Return [X, Y] of the center of cell containing provided text 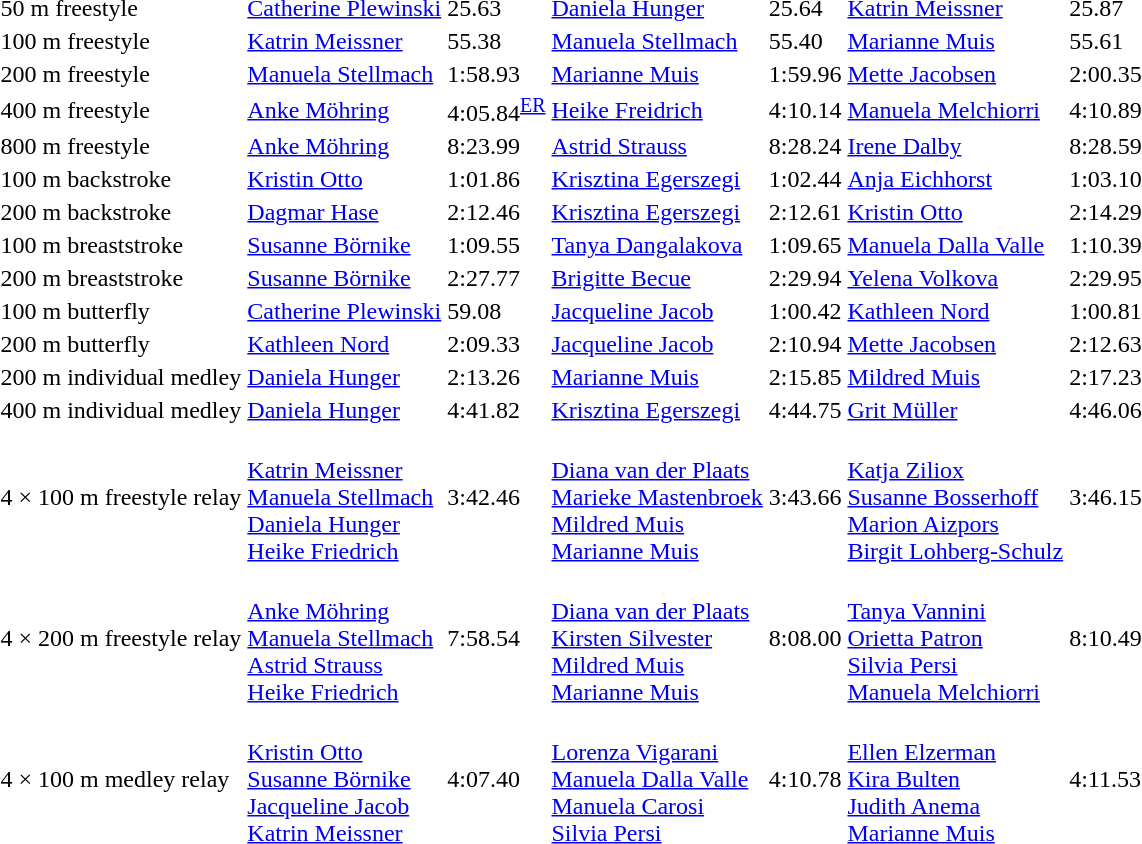
Heike Freidrich [657, 110]
2:27.77 [496, 278]
1:01.86 [496, 179]
Tanya Dangalakova [657, 245]
55.38 [496, 41]
Irene Dalby [956, 146]
4:05.84ER [496, 110]
2:12.61 [805, 212]
4:10.14 [805, 110]
Katja ZilioxSusanne BosserhoffMarion AizporsBirgit Lohberg-Schulz [956, 497]
2:13.26 [496, 377]
1:58.93 [496, 74]
1:09.65 [805, 245]
2:15.85 [805, 377]
8:08.00 [805, 638]
Grit Müller [956, 410]
2:29.94 [805, 278]
Anke MöhringManuela StellmachAstrid StraussHeike Friedrich [344, 638]
4:44.75 [805, 410]
Diana van der PlaatsMarieke MastenbroekMildred MuisMarianne Muis [657, 497]
59.08 [496, 311]
1:59.96 [805, 74]
2:09.33 [496, 344]
Brigitte Becue [657, 278]
1:02.44 [805, 179]
Anja Eichhorst [956, 179]
3:43.66 [805, 497]
Mildred Muis [956, 377]
8:28.24 [805, 146]
1:00.42 [805, 311]
7:58.54 [496, 638]
2:12.46 [496, 212]
Manuela Dalla Valle [956, 245]
Astrid Strauss [657, 146]
Yelena Volkova [956, 278]
Diana van der PlaatsKirsten SilvesterMildred MuisMarianne Muis [657, 638]
Katrin MeissnerManuela StellmachDaniela HungerHeike Friedrich [344, 497]
Catherine Plewinski [344, 311]
8:23.99 [496, 146]
1:09.55 [496, 245]
Katrin Meissner [344, 41]
2:10.94 [805, 344]
Dagmar Hase [344, 212]
Tanya VanniniOrietta PatronSilvia PersiManuela Melchiorri [956, 638]
3:42.46 [496, 497]
Manuela Melchiorri [956, 110]
55.40 [805, 41]
4:41.82 [496, 410]
